Pinpoint the cell where the given text exists, returning its [x, y] midpoint coordinate. 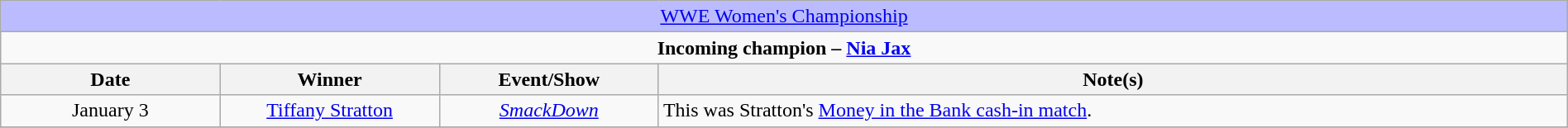
January 3 [111, 111]
WWE Women's Championship [784, 17]
This was Stratton's Money in the Bank cash-in match. [1113, 111]
Date [111, 79]
Event/Show [549, 79]
Note(s) [1113, 79]
Tiffany Stratton [329, 111]
Winner [329, 79]
Incoming champion – Nia Jax [784, 48]
SmackDown [549, 111]
